Identify which cell holds the provided text, then report its (x, y) central coordinate. 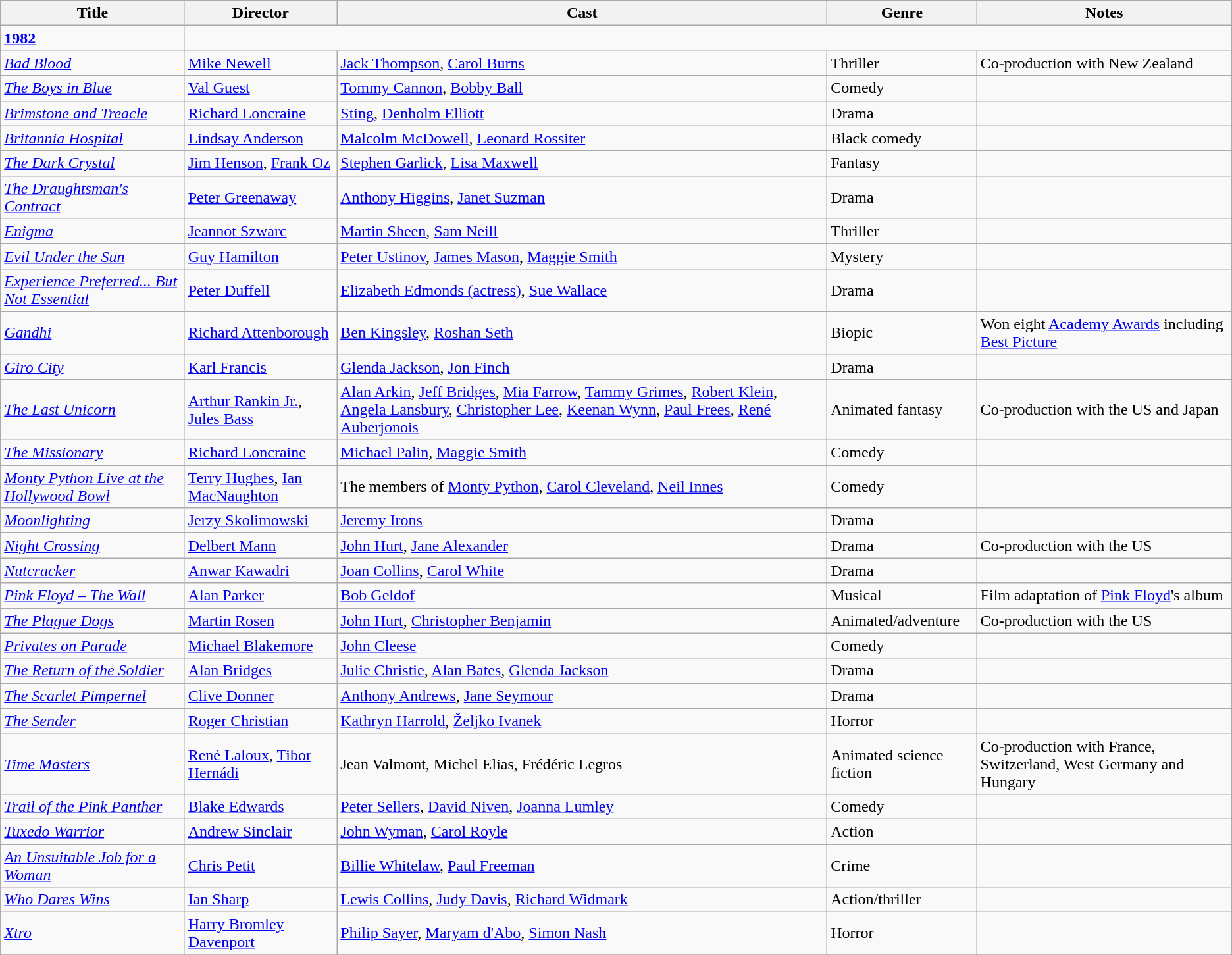
Billie Whitelaw, Paul Freeman (582, 865)
Tommy Cannon, Bobby Ball (582, 88)
Harry Bromley Davenport (261, 933)
Won eight Academy Awards including Best Picture (1104, 333)
Malcolm McDowell, Leonard Rossiter (582, 138)
Cast (582, 13)
Roger Christian (261, 721)
Alan Bridges (261, 671)
1982 (92, 38)
Anthony Higgins, Janet Suzman (582, 197)
Val Guest (261, 88)
Andrew Sinclair (261, 831)
Anthony Andrews, Jane Seymour (582, 696)
The Dark Crystal (92, 163)
Musical (902, 596)
Nutcracker (92, 571)
Richard Attenborough (261, 333)
Ian Sharp (261, 900)
The Boys in Blue (92, 88)
Lewis Collins, Judy Davis, Richard Widmark (582, 900)
Martin Sheen, Sam Neill (582, 231)
Action (902, 831)
Brimstone and Treacle (92, 113)
Privates on Parade (92, 646)
Gandhi (92, 333)
Sting, Denholm Elliott (582, 113)
Animated fantasy (902, 410)
Blake Edwards (261, 806)
Mystery (902, 256)
Director (261, 13)
Genre (902, 13)
John Wyman, Carol Royle (582, 831)
Title (92, 13)
Arthur Rankin Jr., Jules Bass (261, 410)
Jeannot Szwarc (261, 231)
Notes (1104, 13)
The Plague Dogs (92, 621)
Co-production with France, Switzerland, West Germany and Hungary (1104, 763)
Anwar Kawadri (261, 571)
John Cleese (582, 646)
Monty Python Live at the Hollywood Bowl (92, 487)
Martin Rosen (261, 621)
Delbert Mann (261, 546)
Night Crossing (92, 546)
Michael Palin, Maggie Smith (582, 453)
An Unsuitable Job for a Woman (92, 865)
Terry Hughes, Ian MacNaughton (261, 487)
Chris Petit (261, 865)
Xtro (92, 933)
Enigma (92, 231)
John Hurt, Christopher Benjamin (582, 621)
Experience Preferred... But Not Essential (92, 290)
Peter Greenaway (261, 197)
The Scarlet Pimpernel (92, 696)
Peter Duffell (261, 290)
Moonlighting (92, 521)
John Hurt, Jane Alexander (582, 546)
Biopic (902, 333)
The members of Monty Python, Carol Cleveland, Neil Innes (582, 487)
Peter Ustinov, James Mason, Maggie Smith (582, 256)
Jack Thompson, Carol Burns (582, 63)
Animated science fiction (902, 763)
Julie Christie, Alan Bates, Glenda Jackson (582, 671)
Jim Henson, Frank Oz (261, 163)
Tuxedo Warrior (92, 831)
Co-production with the US and Japan (1104, 410)
Peter Sellers, David Niven, Joanna Lumley (582, 806)
Clive Donner (261, 696)
René Laloux, Tibor Hernádi (261, 763)
The Draughtsman's Contract (92, 197)
Glenda Jackson, Jon Finch (582, 367)
Co-production with New Zealand (1104, 63)
The Last Unicorn (92, 410)
The Return of the Soldier (92, 671)
Kathryn Harrold, Željko Ivanek (582, 721)
Joan Collins, Carol White (582, 571)
Bad Blood (92, 63)
Action/thriller (902, 900)
Stephen Garlick, Lisa Maxwell (582, 163)
Jean Valmont, Michel Elias, Frédéric Legros (582, 763)
Michael Blakemore (261, 646)
Jerzy Skolimowski (261, 521)
Giro City (92, 367)
Karl Francis (261, 367)
Crime (902, 865)
Britannia Hospital (92, 138)
Black comedy (902, 138)
Mike Newell (261, 63)
The Missionary (92, 453)
The Sender (92, 721)
Alan Parker (261, 596)
Lindsay Anderson (261, 138)
Fantasy (902, 163)
Ben Kingsley, Roshan Seth (582, 333)
Who Dares Wins (92, 900)
Film adaptation of Pink Floyd's album (1104, 596)
Evil Under the Sun (92, 256)
Jeremy Irons (582, 521)
Bob Geldof (582, 596)
Alan Arkin, Jeff Bridges, Mia Farrow, Tammy Grimes, Robert Klein, Angela Lansbury, Christopher Lee, Keenan Wynn, Paul Frees, René Auberjonois (582, 410)
Philip Sayer, Maryam d'Abo, Simon Nash (582, 933)
Animated/adventure (902, 621)
Time Masters (92, 763)
Guy Hamilton (261, 256)
Pink Floyd – The Wall (92, 596)
Trail of the Pink Panther (92, 806)
Elizabeth Edmonds (actress), Sue Wallace (582, 290)
